Determine the (X, Y) coordinate at the center of the cell enclosing the given text.  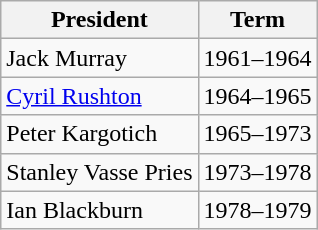
Term (258, 20)
1965–1973 (258, 134)
Cyril Rushton (100, 96)
Ian Blackburn (100, 210)
Jack Murray (100, 58)
1961–1964 (258, 58)
1978–1979 (258, 210)
1964–1965 (258, 96)
Peter Kargotich (100, 134)
1973–1978 (258, 172)
Stanley Vasse Pries (100, 172)
President (100, 20)
